Output the (X, Y) coordinate of the center of the cell containing the given text.  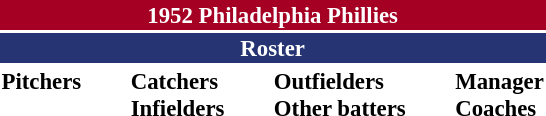
Roster (272, 48)
1952 Philadelphia Phillies (272, 15)
